Locate the cell with the specified text and output its (x, y) center coordinate. 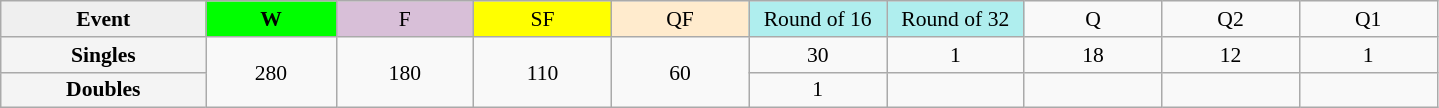
110 (543, 72)
SF (543, 19)
Round of 32 (955, 19)
Q1 (1368, 19)
Q (1093, 19)
W (271, 19)
Q2 (1231, 19)
12 (1231, 55)
60 (680, 72)
280 (271, 72)
Singles (104, 55)
180 (405, 72)
30 (818, 55)
Doubles (104, 90)
F (405, 19)
18 (1093, 55)
Round of 16 (818, 19)
Event (104, 19)
QF (680, 19)
